Output the [x, y] coordinate of the center of the cell containing the given text.  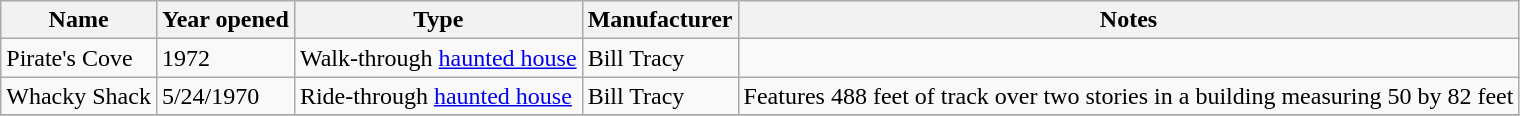
Name [79, 20]
Walk-through haunted house [438, 58]
Pirate's Cove [79, 58]
1972 [225, 58]
Manufacturer [660, 20]
5/24/1970 [225, 96]
Notes [1128, 20]
Whacky Shack [79, 96]
Ride-through haunted house [438, 96]
Year opened [225, 20]
Features 488 feet of track over two stories in a building measuring 50 by 82 feet [1128, 96]
Type [438, 20]
